Return (x, y) of the center of cell containing provided text 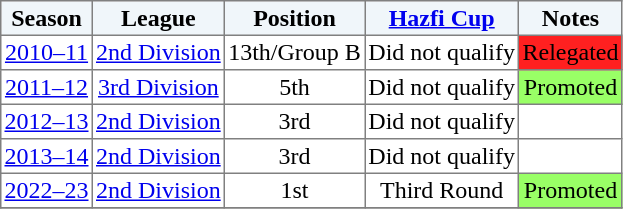
Hazfi Cup (442, 18)
2011–12 (47, 87)
3rd Division (158, 87)
2010–11 (47, 52)
2022–23 (47, 190)
2012–13 (47, 121)
Relegated (570, 52)
Notes (570, 18)
5th (294, 87)
1st (294, 190)
Position (294, 18)
13th/Group B (294, 52)
Season (47, 18)
Third Round (442, 190)
2013–14 (47, 156)
League (158, 18)
